Return (X, Y) of the center of cell containing provided text 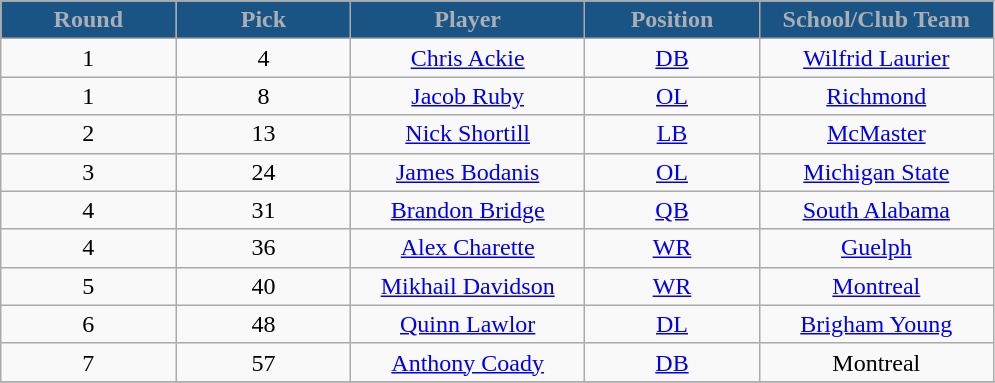
LB (672, 134)
57 (264, 362)
Brandon Bridge (468, 210)
8 (264, 96)
2 (88, 134)
36 (264, 248)
13 (264, 134)
McMaster (877, 134)
Round (88, 20)
3 (88, 172)
Nick Shortill (468, 134)
7 (88, 362)
QB (672, 210)
Jacob Ruby (468, 96)
6 (88, 324)
48 (264, 324)
Brigham Young (877, 324)
31 (264, 210)
James Bodanis (468, 172)
Position (672, 20)
40 (264, 286)
School/Club Team (877, 20)
Michigan State (877, 172)
24 (264, 172)
Alex Charette (468, 248)
Player (468, 20)
Mikhail Davidson (468, 286)
Richmond (877, 96)
South Alabama (877, 210)
DL (672, 324)
Quinn Lawlor (468, 324)
Anthony Coady (468, 362)
Pick (264, 20)
Chris Ackie (468, 58)
Wilfrid Laurier (877, 58)
5 (88, 286)
Guelph (877, 248)
